Determine the [X, Y] coordinate at the center of the cell enclosing the given text.  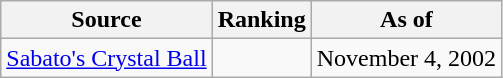
November 4, 2002 [406, 58]
Source [106, 20]
Ranking [262, 20]
As of [406, 20]
Sabato's Crystal Ball [106, 58]
